Scan for the cell matching the given text and deliver its (X, Y) coordinate at center. 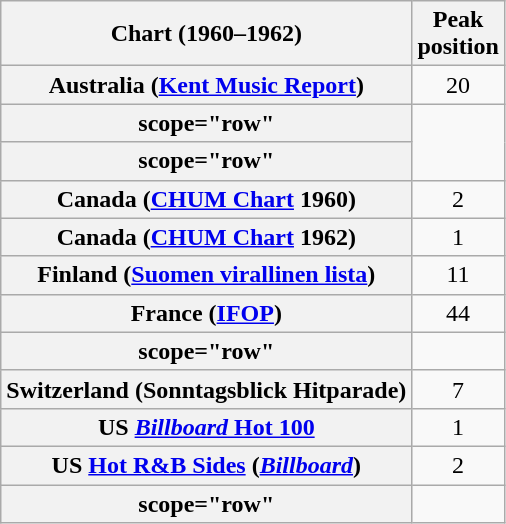
11 (458, 275)
Canada (CHUM Chart 1962) (206, 237)
US Billboard Hot 100 (206, 427)
Australia (Kent Music Report) (206, 85)
20 (458, 85)
Finland (Suomen virallinen lista) (206, 275)
7 (458, 389)
Chart (1960–1962) (206, 34)
France (IFOP) (206, 313)
US Hot R&B Sides (Billboard) (206, 465)
44 (458, 313)
Switzerland (Sonntagsblick Hitparade) (206, 389)
Peakposition (458, 34)
Canada (CHUM Chart 1960) (206, 199)
